Identify which cell holds the provided text, then report its (X, Y) central coordinate. 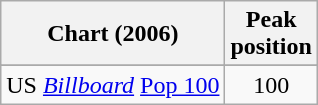
Chart (2006) (113, 34)
100 (271, 85)
US Billboard Pop 100 (113, 85)
Peakposition (271, 34)
